Pinpoint the cell where the given text exists, returning its (X, Y) midpoint coordinate. 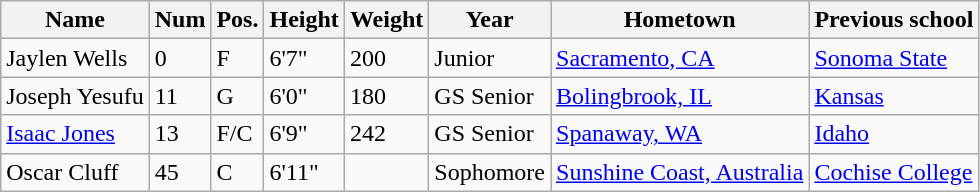
180 (386, 96)
Pos. (238, 20)
Sophomore (490, 172)
Height (304, 20)
45 (180, 172)
Name (75, 20)
13 (180, 134)
Sonoma State (894, 58)
F (238, 58)
Num (180, 20)
Hometown (679, 20)
Kansas (894, 96)
Bolingbrook, IL (679, 96)
Cochise College (894, 172)
Sunshine Coast, Australia (679, 172)
Idaho (894, 134)
Weight (386, 20)
G (238, 96)
Year (490, 20)
F/C (238, 134)
Oscar Cluff (75, 172)
Spanaway, WA (679, 134)
6'11" (304, 172)
Junior (490, 58)
0 (180, 58)
11 (180, 96)
6'9" (304, 134)
Sacramento, CA (679, 58)
200 (386, 58)
242 (386, 134)
C (238, 172)
Joseph Yesufu (75, 96)
Jaylen Wells (75, 58)
Previous school (894, 20)
Isaac Jones (75, 134)
6'7" (304, 58)
6'0" (304, 96)
